Provide the [x, y] coordinate of the cell's center where the given text is located.  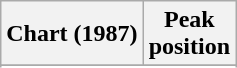
Chart (1987) [72, 34]
Peak position [189, 34]
